Output the [x, y] coordinate of the center of the cell containing the given text.  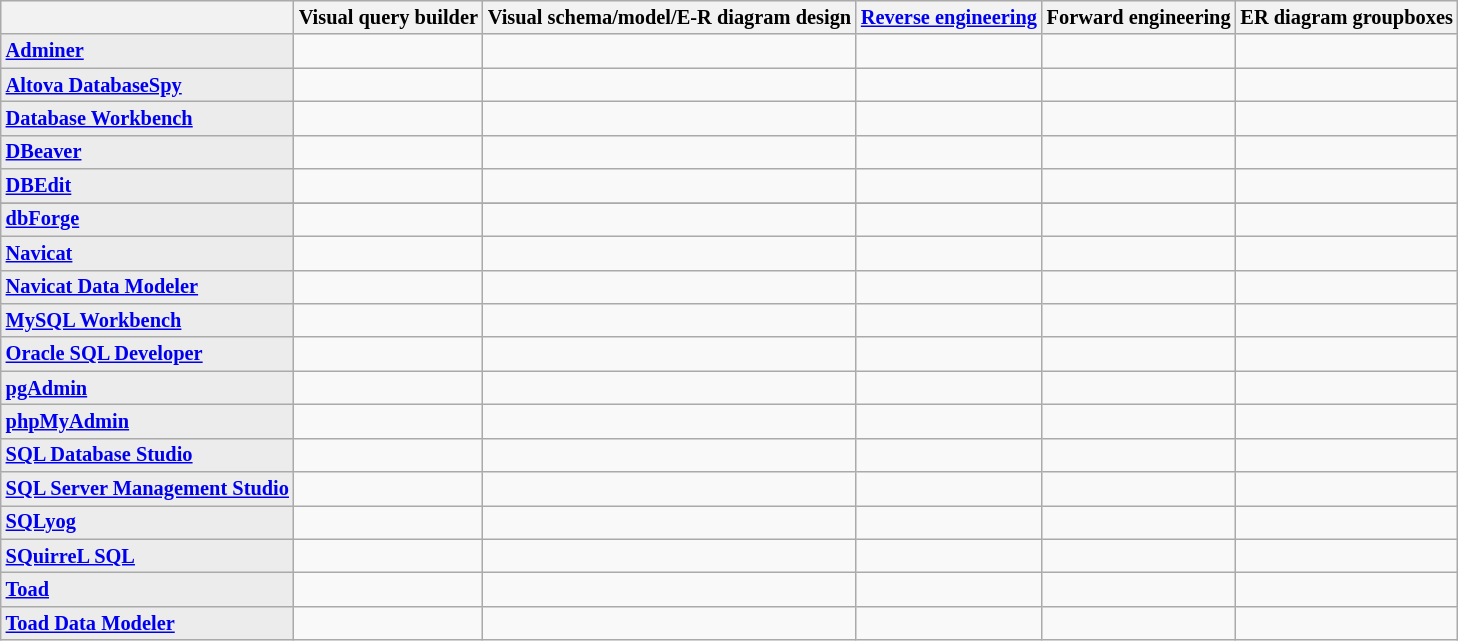
Toad Data Modeler [148, 623]
SQL Database Studio [148, 455]
Forward engineering [1139, 17]
Altova DatabaseSpy [148, 85]
Visual query builder [388, 17]
SQuirreL SQL [148, 556]
phpMyAdmin [148, 421]
Navicat [148, 253]
DBEdit [148, 186]
MySQL Workbench [148, 320]
DBeaver [148, 152]
Visual schema/model/E-R diagram design [670, 17]
Toad [148, 589]
Oracle SQL Developer [148, 354]
Adminer [148, 51]
SQL Server Management Studio [148, 489]
dbForge [148, 219]
Navicat Data Modeler [148, 287]
pgAdmin [148, 388]
SQLyog [148, 522]
Reverse engineering [949, 17]
ER diagram groupboxes [1346, 17]
Database Workbench [148, 118]
